Provide the (x, y) coordinate of the cell's center where the given text is located.  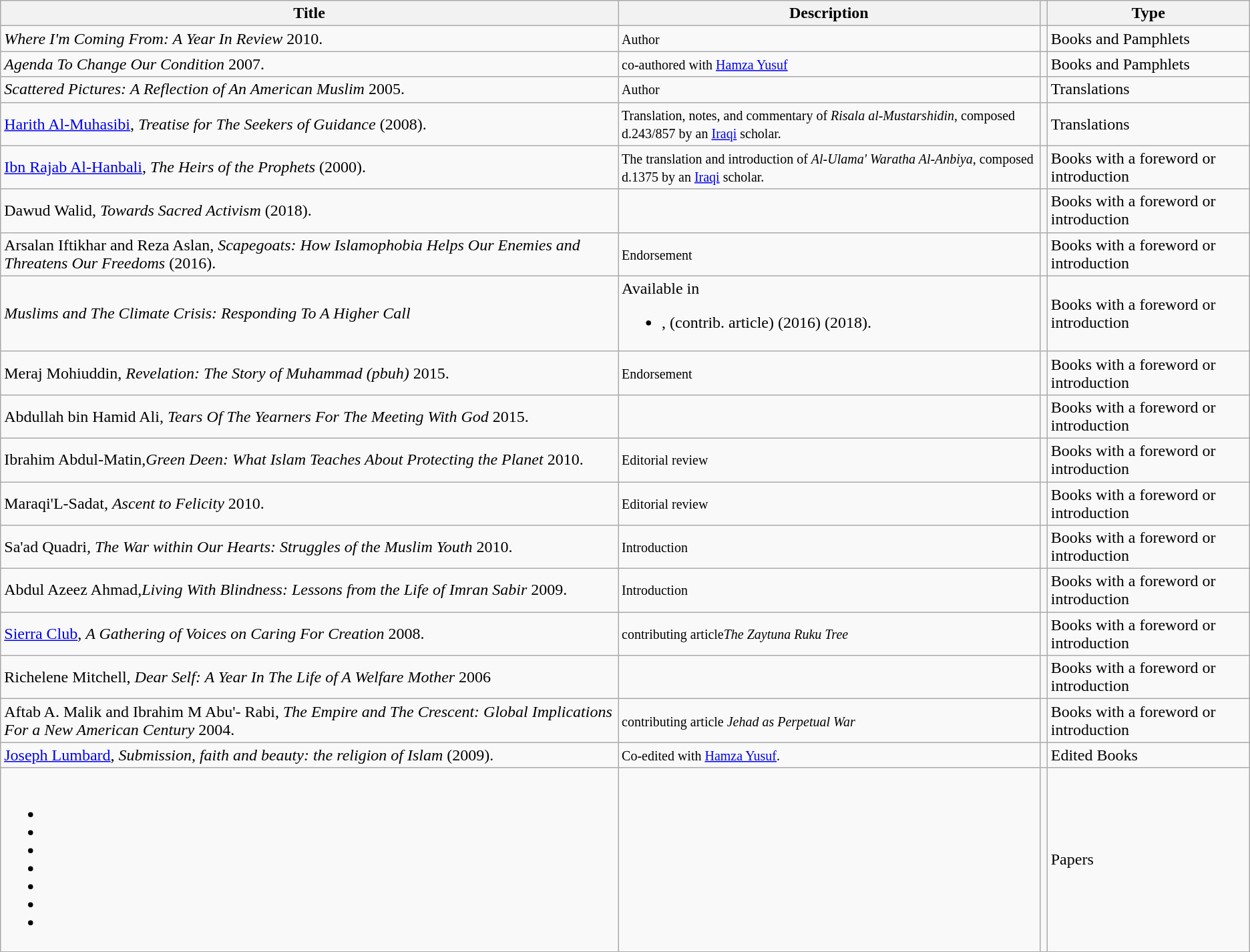
Agenda To Change Our Condition 2007. (310, 64)
Ibn Rajab Al-Hanbali, The Heirs of the Prophets (2000). (310, 167)
Description (829, 13)
Richelene Mitchell, Dear Self: A Year In The Life of A Welfare Mother 2006 (310, 677)
Dawud Walid, Towards Sacred Activism (2018). (310, 211)
Arsalan Iftikhar and Reza Aslan, Scapegoats: How Islamophobia Helps Our Enemies and Threatens Our Freedoms (2016). (310, 254)
contributing article Jehad as Perpetual War (829, 721)
Where I'm Coming From: A Year In Review 2010. (310, 39)
Meraj Mohiuddin, Revelation: The Story of Muhammad (pbuh) 2015. (310, 373)
Maraqi'L-Sadat, Ascent to Felicity 2010. (310, 503)
Joseph Lumbard, Submission, faith and beauty: the religion of Islam (2009). (310, 755)
co-authored with Hamza Yusuf (829, 64)
Sa'ad Quadri, The War within Our Hearts: Struggles of the Muslim Youth 2010. (310, 547)
Scattered Pictures: A Reflection of An American Muslim 2005. (310, 89)
Aftab A. Malik and Ibrahim M Abu'- Rabi, The Empire and The Crescent: Global Implications For a New American Century 2004. (310, 721)
Co-edited with Hamza Yusuf. (829, 755)
Edited Books (1149, 755)
Available in, (contrib. article) (2016) (2018). (829, 314)
Papers (1149, 860)
Harith Al-Muhasibi, Treatise for The Seekers of Guidance (2008). (310, 124)
Translation, notes, and commentary of Risala al-Mustarshidin, composed d.243/857 by an Iraqi scholar. (829, 124)
Ibrahim Abdul-Matin,Green Deen: What Islam Teaches About Protecting the Planet 2010. (310, 459)
Sierra Club, A Gathering of Voices on Caring For Creation 2008. (310, 634)
Title (310, 13)
Abdul Azeez Ahmad,Living With Blindness: Lessons from the Life of Imran Sabir 2009. (310, 590)
Type (1149, 13)
contributing articleThe Zaytuna Ruku Tree (829, 634)
The translation and introduction of Al-Ulama' Waratha Al-Anbiya, composed d.1375 by an Iraqi scholar. (829, 167)
Abdullah bin Hamid Ali, Tears Of The Yearners For The Meeting With God 2015. (310, 417)
Muslims and The Climate Crisis: Responding To A Higher Call (310, 314)
